For the text-containing cell, return its midpoint in (x, y) coordinate format. 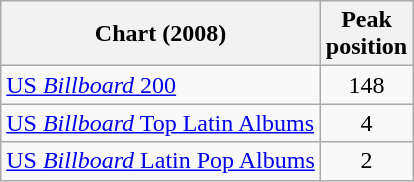
US Billboard Top Latin Albums (161, 123)
148 (366, 85)
US Billboard Latin Pop Albums (161, 161)
Chart (2008) (161, 34)
4 (366, 123)
Peakposition (366, 34)
US Billboard 200 (161, 85)
2 (366, 161)
